Search for the cell housing the specified text and yield its (x, y) center coordinate. 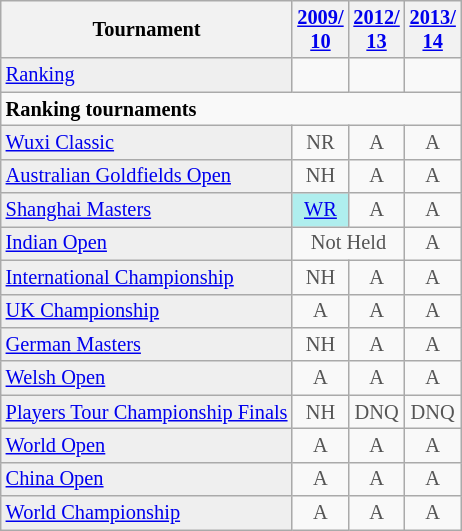
World Championship (147, 513)
World Open (147, 445)
Wuxi Classic (147, 142)
Welsh Open (147, 378)
China Open (147, 479)
NR (320, 142)
Not Held (348, 243)
Ranking (147, 75)
WR (320, 210)
Players Tour Championship Finals (147, 412)
2009/10 (320, 29)
Tournament (147, 29)
German Masters (147, 344)
Australian Goldfields Open (147, 176)
Shanghai Masters (147, 210)
Ranking tournaments (231, 109)
UK Championship (147, 311)
Indian Open (147, 243)
2012/13 (376, 29)
International Championship (147, 277)
2013/14 (433, 29)
